Provide the [x, y] coordinate of the cell's center where the given text is located.  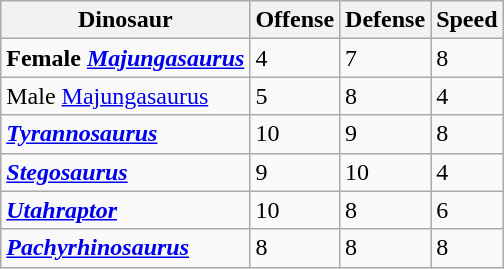
Tyrannosaurus [126, 134]
6 [467, 210]
5 [295, 96]
Speed [467, 20]
7 [386, 58]
Dinosaur [126, 20]
Stegosaurus [126, 172]
Male Majungasaurus [126, 96]
Defense [386, 20]
Pachyrhinosaurus [126, 248]
Utahraptor [126, 210]
Offense [295, 20]
Female Majungasaurus [126, 58]
